Return the [x, y] coordinate for the center point of the cell that contains the specified text.  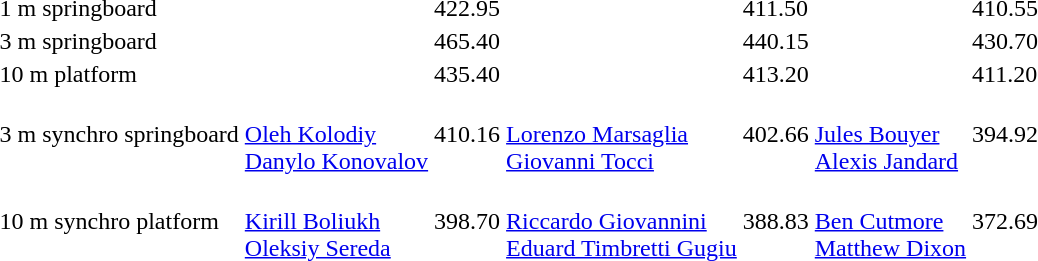
440.15 [776, 41]
413.20 [776, 74]
402.66 [776, 134]
435.40 [468, 74]
Oleh KolodiyDanylo Konovalov [336, 134]
Jules BouyerAlexis Jandard [890, 134]
465.40 [468, 41]
410.16 [468, 134]
Lorenzo MarsagliaGiovanni Tocci [622, 134]
